Scan for the cell matching the given text and deliver its [x, y] coordinate at center. 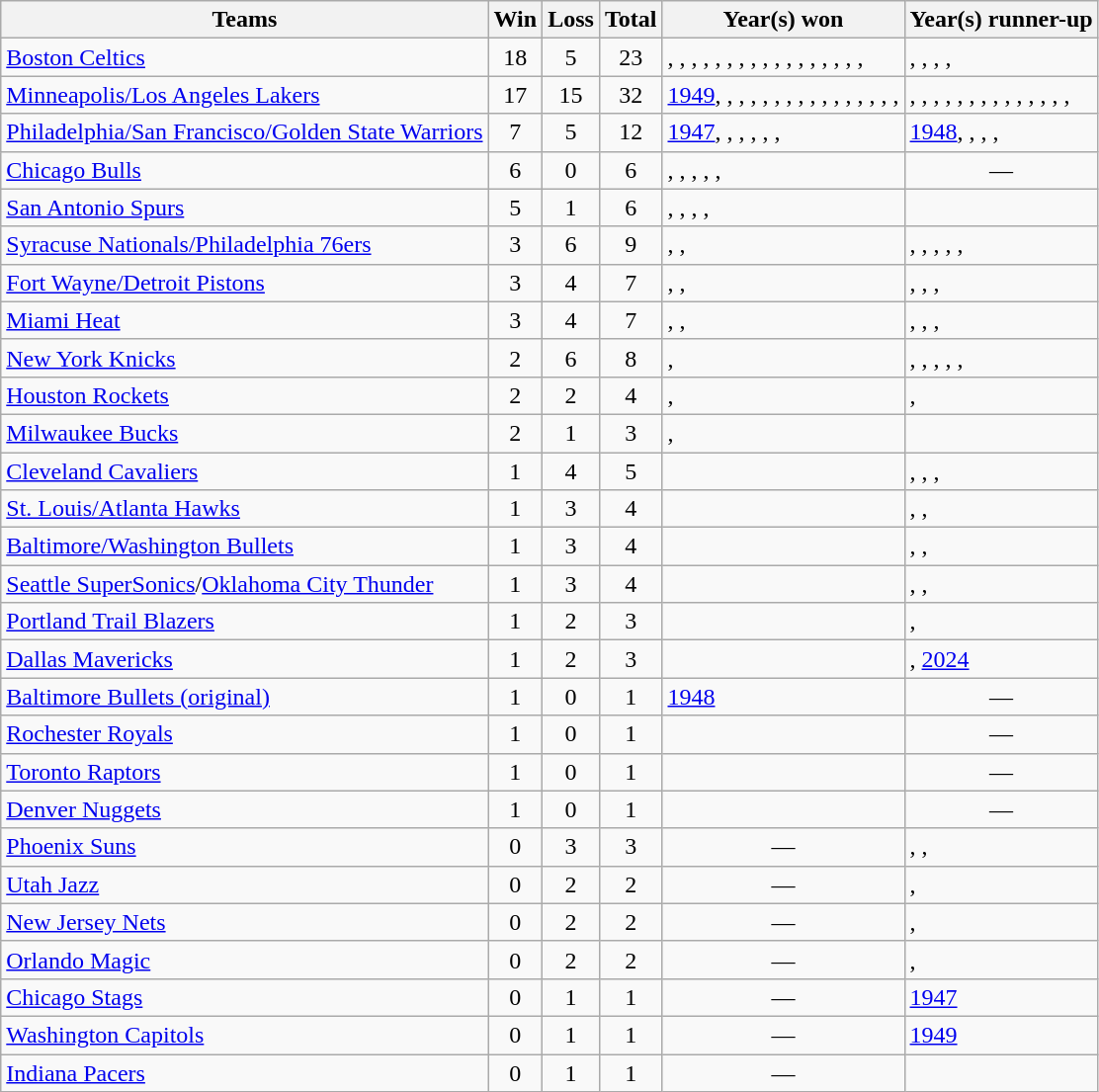
9 [631, 245]
1947, , , , , , [783, 132]
, , , , , , , , , , , , , , [1001, 95]
8 [631, 358]
Baltimore/Washington Bullets [245, 546]
Boston Celtics [245, 57]
Phoenix Suns [245, 847]
Baltimore Bullets (original) [245, 697]
Washington Capitols [245, 1035]
Seattle SuperSonics/Oklahoma City Thunder [245, 584]
Milwaukee Bucks [245, 433]
1948 [783, 697]
18 [516, 57]
Utah Jazz [245, 884]
Loss [571, 20]
23 [631, 57]
Miami Heat [245, 320]
1949 [1001, 1035]
Portland Trail Blazers [245, 622]
Fort Wayne/Detroit Pistons [245, 283]
Year(s) runner-up [1001, 20]
Orlando Magic [245, 960]
Toronto Raptors [245, 772]
Denver Nuggets [245, 809]
, , , , , , , , , , , , , , , , , [783, 57]
Chicago Bulls [245, 170]
Dallas Mavericks [245, 659]
Houston Rockets [245, 395]
1948, , , , [1001, 132]
15 [571, 95]
New York Knicks [245, 358]
12 [631, 132]
, 2024 [1001, 659]
Minneapolis/Los Angeles Lakers [245, 95]
Total [631, 20]
New Jersey Nets [245, 922]
Rochester Royals [245, 734]
32 [631, 95]
1947 [1001, 997]
Win [516, 20]
Teams [245, 20]
Year(s) won [783, 20]
17 [516, 95]
1949, , , , , , , , , , , , , , , , [783, 95]
Indiana Pacers [245, 1072]
Chicago Stags [245, 997]
Syracuse Nationals/Philadelphia 76ers [245, 245]
Philadelphia/San Francisco/Golden State Warriors [245, 132]
Cleveland Cavaliers [245, 471]
St. Louis/Atlanta Hawks [245, 509]
San Antonio Spurs [245, 208]
